Output the (x, y) coordinate of the center of the cell containing the given text.  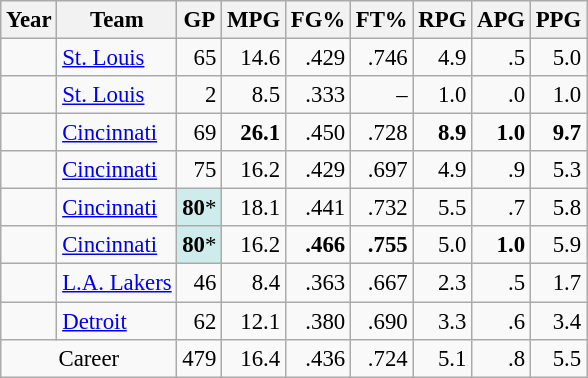
MPG (254, 20)
5.9 (558, 245)
– (382, 95)
APG (502, 20)
14.6 (254, 58)
2 (200, 95)
.9 (502, 170)
.728 (382, 133)
.333 (318, 95)
8.9 (442, 133)
9.7 (558, 133)
.697 (382, 170)
16.4 (254, 358)
.690 (382, 321)
GP (200, 20)
.746 (382, 58)
RPG (442, 20)
.0 (502, 95)
.7 (502, 208)
1.7 (558, 283)
.732 (382, 208)
479 (200, 358)
FG% (318, 20)
L.A. Lakers (117, 283)
.363 (318, 283)
PPG (558, 20)
12.1 (254, 321)
Career (89, 358)
5.8 (558, 208)
.450 (318, 133)
.436 (318, 358)
FT% (382, 20)
3.4 (558, 321)
.755 (382, 245)
8.4 (254, 283)
3.3 (442, 321)
62 (200, 321)
Detroit (117, 321)
.466 (318, 245)
69 (200, 133)
46 (200, 283)
.667 (382, 283)
18.1 (254, 208)
Team (117, 20)
Year (29, 20)
65 (200, 58)
75 (200, 170)
2.3 (442, 283)
.724 (382, 358)
8.5 (254, 95)
26.1 (254, 133)
5.1 (442, 358)
.8 (502, 358)
.380 (318, 321)
5.3 (558, 170)
.6 (502, 321)
.441 (318, 208)
